Scan for the cell matching the given text and deliver its [x, y] coordinate at center. 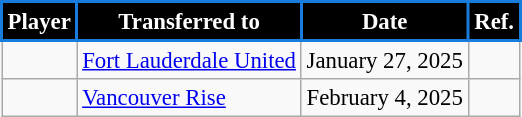
Fort Lauderdale United [189, 60]
February 4, 2025 [384, 98]
Date [384, 22]
January 27, 2025 [384, 60]
Ref. [494, 22]
Vancouver Rise [189, 98]
Player [40, 22]
Transferred to [189, 22]
